Determine the (x, y) coordinate at the center of the cell enclosing the given text.  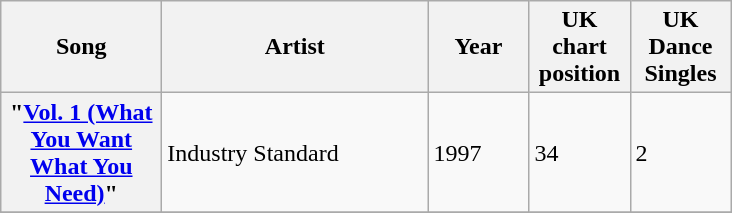
Year (478, 47)
"Vol. 1 (What You Want What You Need)" (82, 152)
Industry Standard (295, 152)
UK Dance Singles (680, 47)
1997 (478, 152)
Song (82, 47)
UK chart position (580, 47)
34 (580, 152)
2 (680, 152)
Artist (295, 47)
